Extract the (x, y) coordinate from the center of the cell holding the provided text.  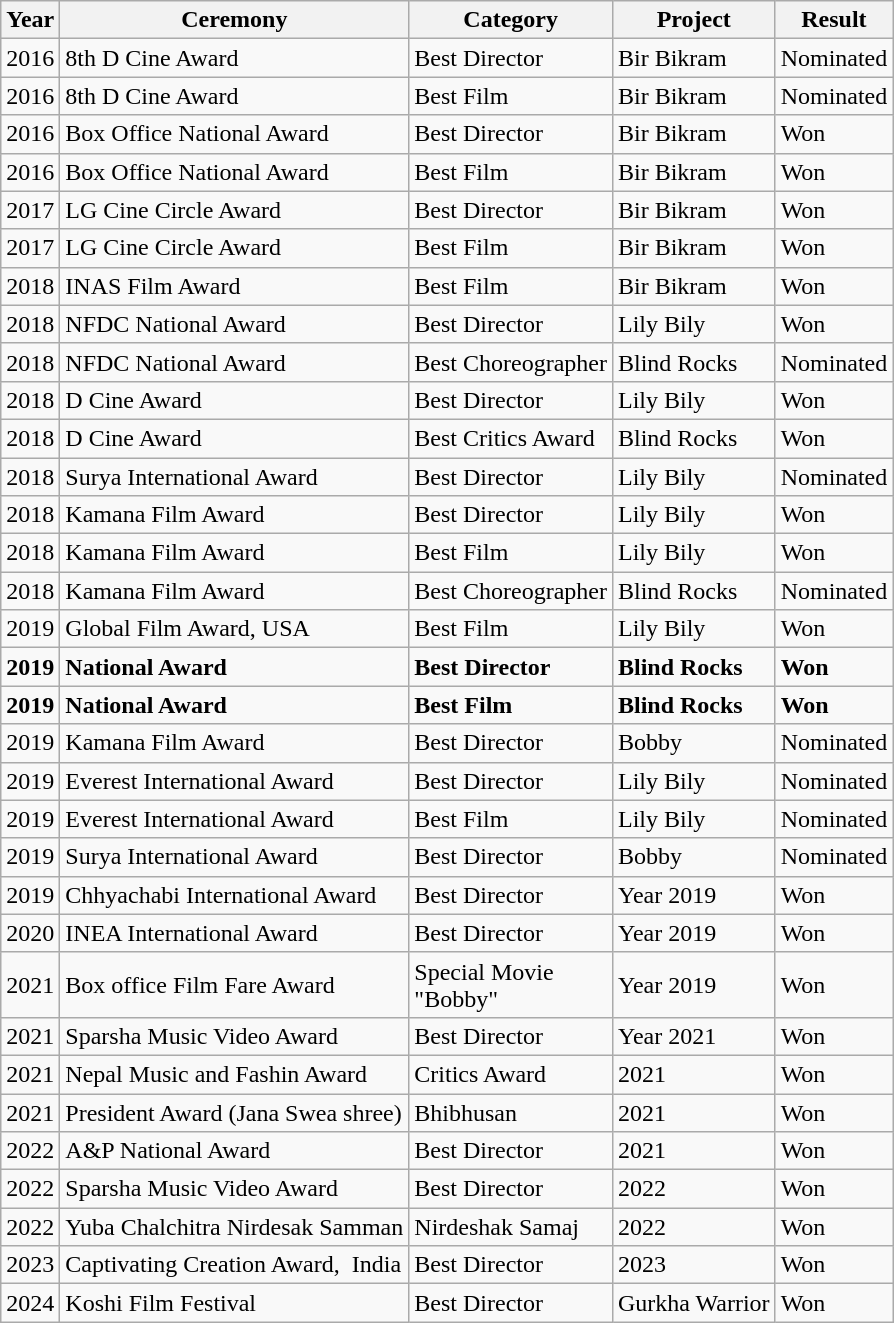
2020 (30, 933)
Koshi Film Festival (234, 1303)
Nirdeshak Samaj (511, 1227)
Chhyachabi International Award (234, 895)
Ceremony (234, 20)
Box office Film Fare Award (234, 984)
Gurkha Warrior (694, 1303)
Critics Award (511, 1074)
Captivating Creation Award, India (234, 1265)
INEA International Award (234, 933)
A&P National Award (234, 1151)
Year 2021 (694, 1036)
Best Critics Award (511, 438)
Category (511, 20)
Yuba Chalchitra Nirdesak Samman (234, 1227)
2024 (30, 1303)
Year (30, 20)
Nepal Music and Fashin Award (234, 1074)
Special Movie"Bobby" (511, 984)
Bhibhusan (511, 1113)
INAS Film Award (234, 286)
President Award (Jana Swea shree) (234, 1113)
Project (694, 20)
Global Film Award, USA (234, 629)
Result (834, 20)
